Scan for the cell matching the given text and deliver its (X, Y) coordinate at center. 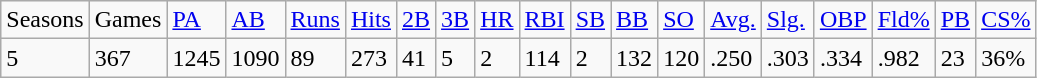
1245 (196, 58)
AB (256, 20)
120 (682, 58)
RBI (544, 20)
2B (416, 20)
1090 (256, 58)
Hits (370, 20)
Avg. (734, 20)
SO (682, 20)
367 (128, 58)
.334 (843, 58)
PA (196, 20)
.982 (904, 58)
36% (1006, 58)
HR (497, 20)
273 (370, 58)
.250 (734, 58)
Games (128, 20)
23 (955, 58)
89 (315, 58)
114 (544, 58)
132 (634, 58)
.303 (788, 58)
Slg. (788, 20)
3B (456, 20)
SB (590, 20)
CS% (1006, 20)
Seasons (45, 20)
OBP (843, 20)
Runs (315, 20)
PB (955, 20)
BB (634, 20)
41 (416, 58)
Fld% (904, 20)
